Return [X, Y] of the center of cell containing provided text 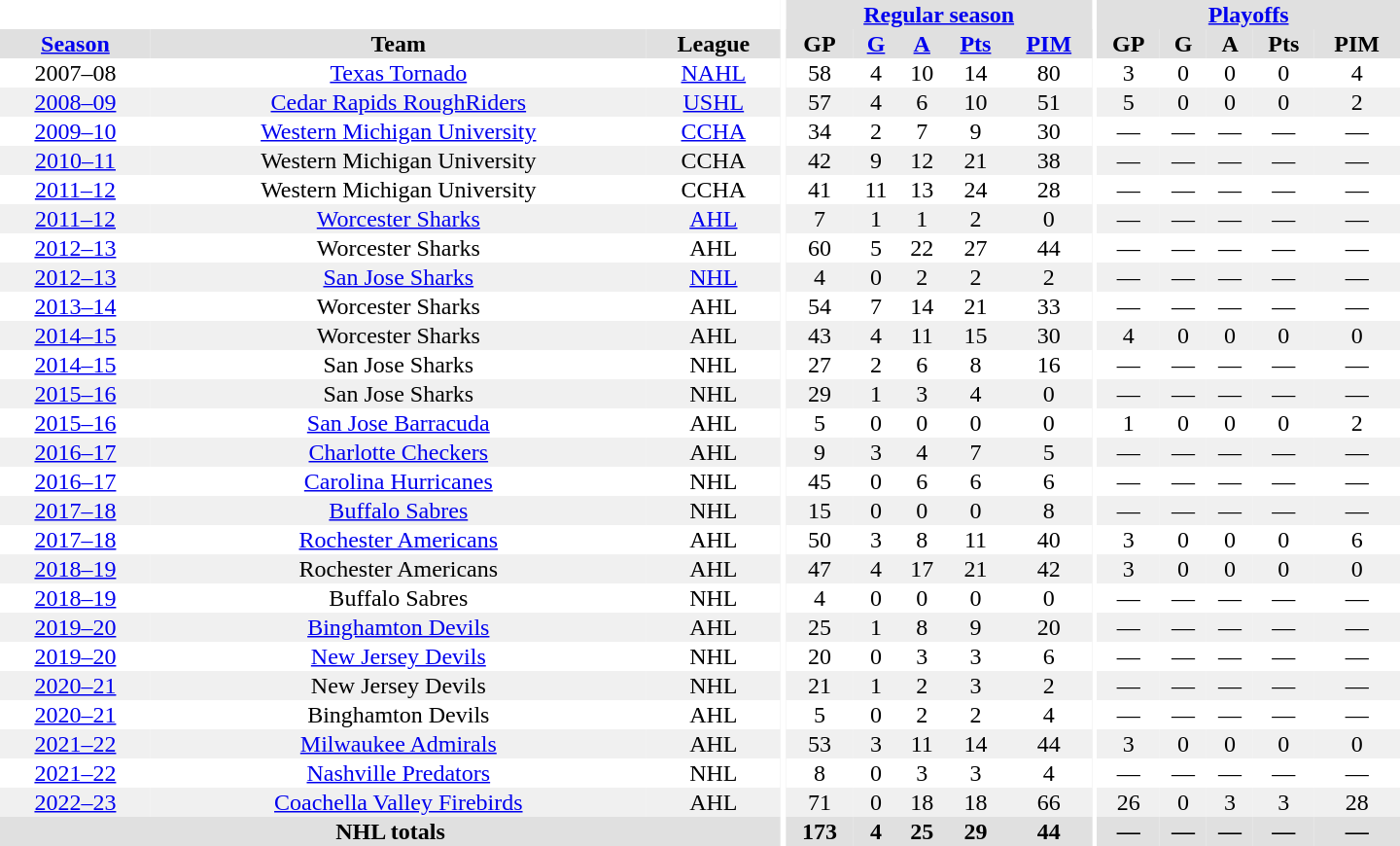
17 [922, 569]
USHL [714, 102]
16 [1049, 365]
Playoffs [1248, 15]
38 [1049, 160]
Cedar Rapids RoughRiders [399, 102]
80 [1049, 73]
40 [1049, 540]
58 [819, 73]
San Jose Barracuda [399, 423]
173 [819, 831]
22 [922, 248]
34 [819, 131]
2010–11 [76, 160]
2008–09 [76, 102]
13 [922, 190]
47 [819, 569]
2007–08 [76, 73]
Season [76, 44]
66 [1049, 802]
60 [819, 248]
45 [819, 481]
2009–10 [76, 131]
Coachella Valley Firebirds [399, 802]
NHL totals [391, 831]
Texas Tornado [399, 73]
2013–14 [76, 306]
24 [975, 190]
43 [819, 335]
League [714, 44]
Nashville Predators [399, 773]
Charlotte Checkers [399, 452]
57 [819, 102]
NAHL [714, 73]
Regular season [939, 15]
Team [399, 44]
12 [922, 160]
50 [819, 540]
2022–23 [76, 802]
41 [819, 190]
54 [819, 306]
53 [819, 744]
51 [1049, 102]
71 [819, 802]
Carolina Hurricanes [399, 481]
Milwaukee Admirals [399, 744]
26 [1128, 802]
33 [1049, 306]
